Pinpoint the cell where the given text exists, returning its [x, y] midpoint coordinate. 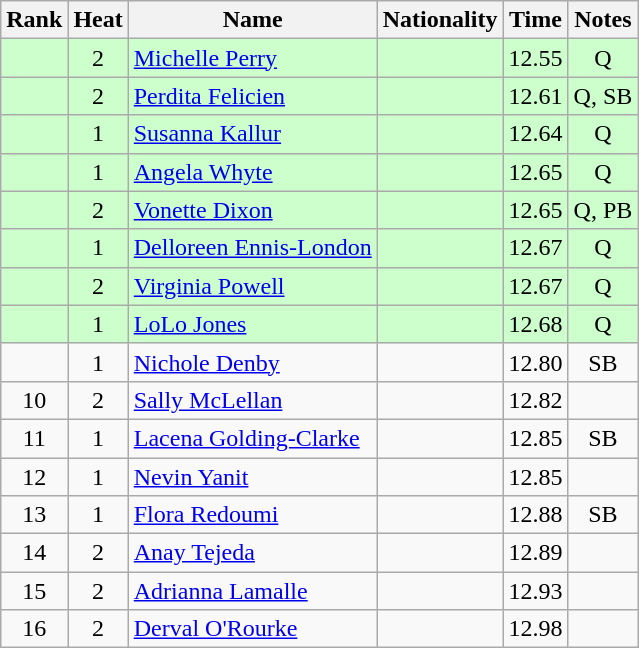
12.98 [536, 629]
Heat [98, 20]
Derval O'Rourke [252, 629]
12.68 [536, 324]
Rank [34, 20]
12.61 [536, 96]
Lacena Golding-Clarke [252, 438]
Sally McLellan [252, 400]
12.82 [536, 400]
Name [252, 20]
Flora Redoumi [252, 515]
Adrianna Lamalle [252, 591]
12.89 [536, 553]
Perdita Felicien [252, 96]
Notes [603, 20]
12 [34, 477]
10 [34, 400]
Michelle Perry [252, 58]
12.88 [536, 515]
12.55 [536, 58]
Anay Tejeda [252, 553]
13 [34, 515]
15 [34, 591]
Virginia Powell [252, 286]
12.80 [536, 362]
Delloreen Ennis-London [252, 248]
Nichole Denby [252, 362]
Nevin Yanit [252, 477]
12.64 [536, 134]
11 [34, 438]
Vonette Dixon [252, 210]
Susanna Kallur [252, 134]
Nationality [440, 20]
LoLo Jones [252, 324]
Time [536, 20]
Angela Whyte [252, 172]
Q, PB [603, 210]
Q, SB [603, 96]
12.93 [536, 591]
14 [34, 553]
16 [34, 629]
